Return the [x, y] coordinate for the center point of the cell that contains the specified text.  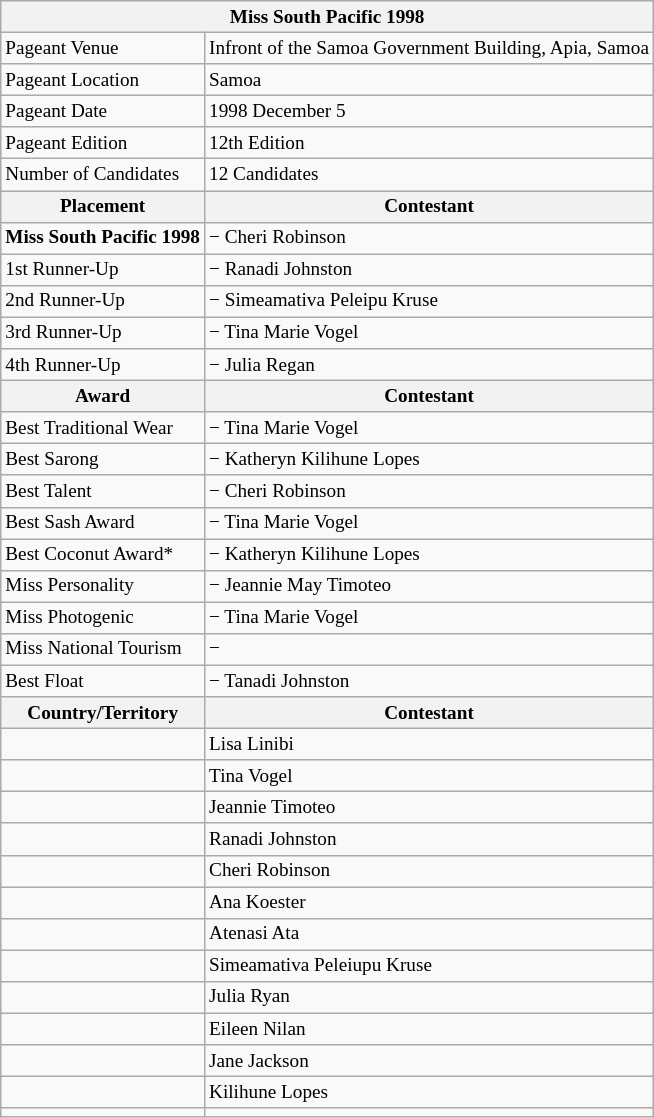
Miss Personality [103, 586]
Eileen Nilan [430, 1029]
Jane Jackson [430, 1061]
Miss National Tourism [103, 649]
Kilihune Lopes [430, 1092]
Best Sarong [103, 460]
Pageant Date [103, 111]
1st Runner-Up [103, 270]
Best Talent [103, 491]
Atenasi Ata [430, 934]
Pageant Edition [103, 143]
Ana Koester [430, 902]
Cheri Robinson [430, 871]
Lisa Linibi [430, 744]
Pageant Location [103, 80]
4th Runner-Up [103, 365]
Pageant Venue [103, 48]
3rd Runner-Up [103, 333]
Best Float [103, 681]
Infront of the Samoa Government Building, Apia, Samoa [430, 48]
Simeamativa Peleiupu Kruse [430, 966]
Julia Ryan [430, 997]
− [430, 649]
− Julia Regan [430, 365]
Best Traditional Wear [103, 428]
Best Coconut Award* [103, 554]
Ranadi Johnston [430, 839]
− Tanadi Johnston [430, 681]
Miss Photogenic [103, 618]
− Simeamativa Peleipu Kruse [430, 301]
2nd Runner-Up [103, 301]
Tina Vogel [430, 776]
1998 December 5 [430, 111]
Placement [103, 206]
12 Candidates [430, 175]
Country/Territory [103, 713]
− Ranadi Johnston [430, 270]
12th Edition [430, 143]
Award [103, 396]
Number of Candidates [103, 175]
Jeannie Timoteo [430, 808]
Samoa [430, 80]
Best Sash Award [103, 523]
− Jeannie May Timoteo [430, 586]
